Extract the (X, Y) coordinate from the center of the cell holding the provided text.  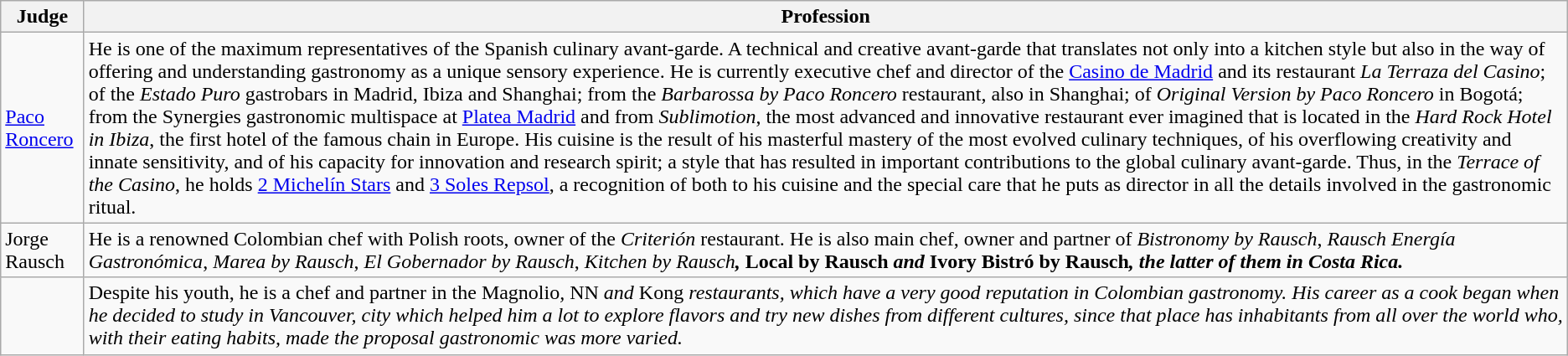
Paco Roncero (42, 127)
Judge (42, 17)
Jorge Rausch (42, 250)
Profession (826, 17)
